Find where the given text appears and provide that cell's center as (X, Y) coordinate. 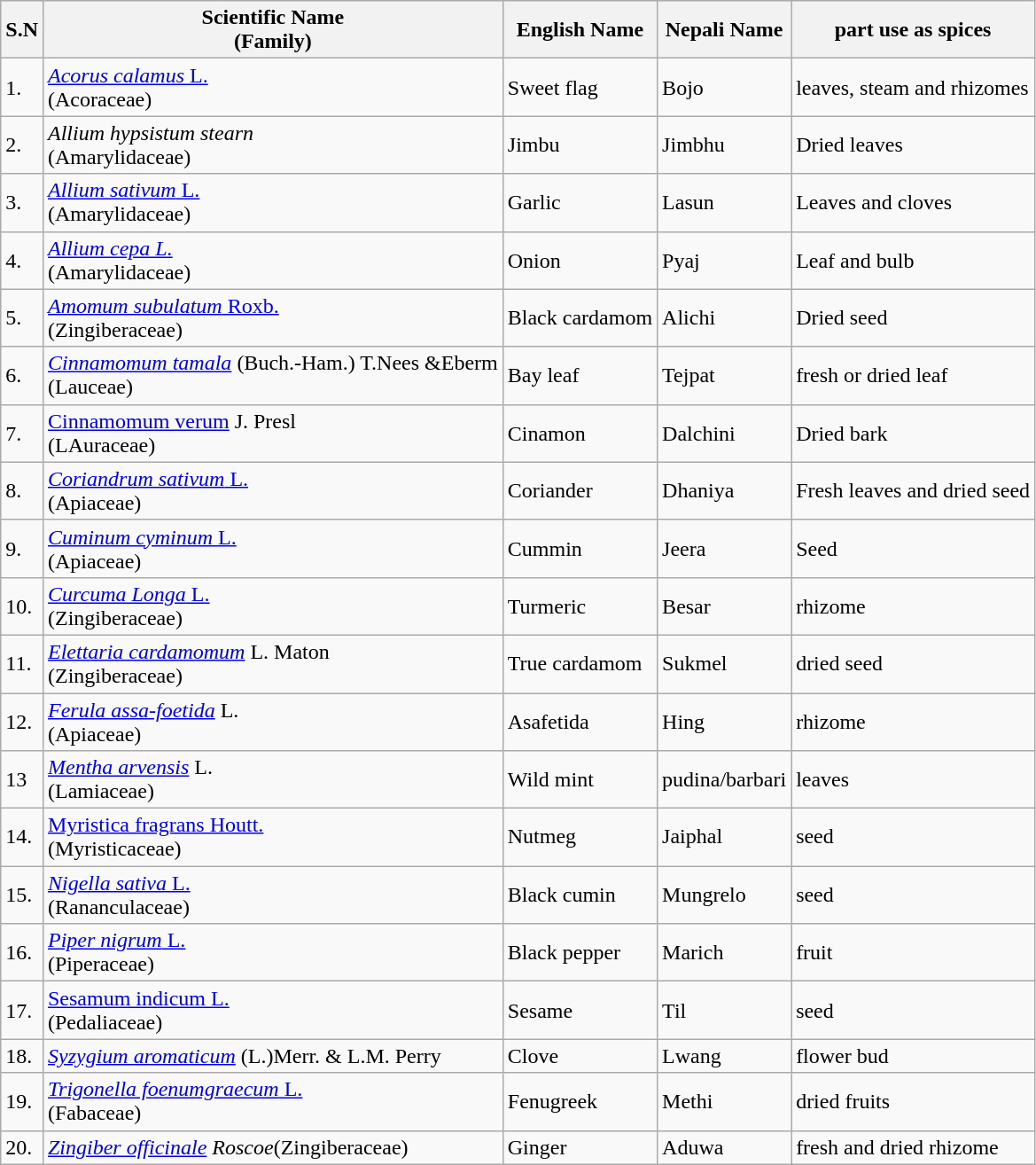
Wild mint (580, 780)
Lasun (725, 202)
Sesamum indicum L.(Pedaliaceae) (273, 1011)
Nutmeg (580, 837)
Cinamon (580, 433)
Clove (580, 1056)
9. (22, 548)
Dried seed (913, 317)
Elettaria cardamomum L. Maton(Zingiberaceae) (273, 663)
part use as spices (913, 30)
7. (22, 433)
Alichi (725, 317)
leaves (913, 780)
5. (22, 317)
1. (22, 87)
15. (22, 895)
Coriander (580, 491)
Pyaj (725, 261)
Jimbhu (725, 145)
Black pepper (580, 952)
Sweet flag (580, 87)
8. (22, 491)
Amomum subulatum Roxb.(Zingiberaceae) (273, 317)
leaves, steam and rhizomes (913, 87)
4. (22, 261)
19. (22, 1101)
English Name (580, 30)
dried seed (913, 663)
Cinnamomum verum J. Presl(LAuraceae) (273, 433)
Dalchini (725, 433)
Til (725, 1011)
Sukmel (725, 663)
6. (22, 376)
2. (22, 145)
Sesame (580, 1011)
Nigella sativa L.(Rananculaceae) (273, 895)
Mentha arvensis L.(Lamiaceae) (273, 780)
Piper nigrum L.(Piperaceae) (273, 952)
Acorus calamus L.(Acoraceae) (273, 87)
Aduwa (725, 1147)
11. (22, 663)
Besar (725, 606)
Syzygium aromaticum (L.)Merr. & L.M. Perry (273, 1056)
Fenugreek (580, 1101)
14. (22, 837)
S.N (22, 30)
Lwang (725, 1056)
12. (22, 722)
flower bud (913, 1056)
Allium hypsistum stearn(Amarylidaceae) (273, 145)
Trigonella foenumgraecum L.(Fabaceae) (273, 1101)
Turmeric (580, 606)
Ginger (580, 1147)
Allium cepa L.(Amarylidaceae) (273, 261)
Ferula assa-foetida L.(Apiaceae) (273, 722)
Asafetida (580, 722)
fruit (913, 952)
17. (22, 1011)
Allium sativum L.(Amarylidaceae) (273, 202)
Marich (725, 952)
Zingiber officinale Roscoe(Zingiberaceae) (273, 1147)
Cummin (580, 548)
Curcuma Longa L.(Zingiberaceae) (273, 606)
Black cardamom (580, 317)
Bojo (725, 87)
Tejpat (725, 376)
Fresh leaves and dried seed (913, 491)
13 (22, 780)
Cinnamomum tamala (Buch.-Ham.) T.Nees &Eberm(Lauceae) (273, 376)
Nepali Name (725, 30)
Hing (725, 722)
True cardamom (580, 663)
Myristica fragrans Houtt.(Myristicaceae) (273, 837)
fresh or dried leaf (913, 376)
Coriandrum sativum L.(Apiaceae) (273, 491)
20. (22, 1147)
Jaiphal (725, 837)
dried fruits (913, 1101)
Jeera (725, 548)
Onion (580, 261)
Leaves and cloves (913, 202)
pudina/barbari (725, 780)
Dried bark (913, 433)
Dried leaves (913, 145)
Seed (913, 548)
Mungrelo (725, 895)
fresh and dried rhizome (913, 1147)
Bay leaf (580, 376)
16. (22, 952)
Scientific Name(Family) (273, 30)
18. (22, 1056)
10. (22, 606)
3. (22, 202)
Jimbu (580, 145)
Leaf and bulb (913, 261)
Black cumin (580, 895)
Garlic (580, 202)
Dhaniya (725, 491)
Cuminum cyminum L.(Apiaceae) (273, 548)
Methi (725, 1101)
